From the cell containing the given text, extract its center point as (x, y) coordinate. 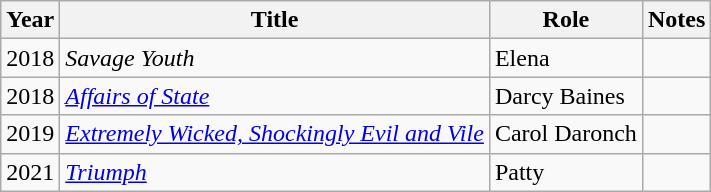
Patty (566, 172)
2021 (30, 172)
2019 (30, 134)
Role (566, 20)
Elena (566, 58)
Notes (676, 20)
Extremely Wicked, Shockingly Evil and Vile (275, 134)
Year (30, 20)
Darcy Baines (566, 96)
Carol Daronch (566, 134)
Savage Youth (275, 58)
Triumph (275, 172)
Title (275, 20)
Affairs of State (275, 96)
